Provide the [x, y] coordinate of the cell's center where the given text is located.  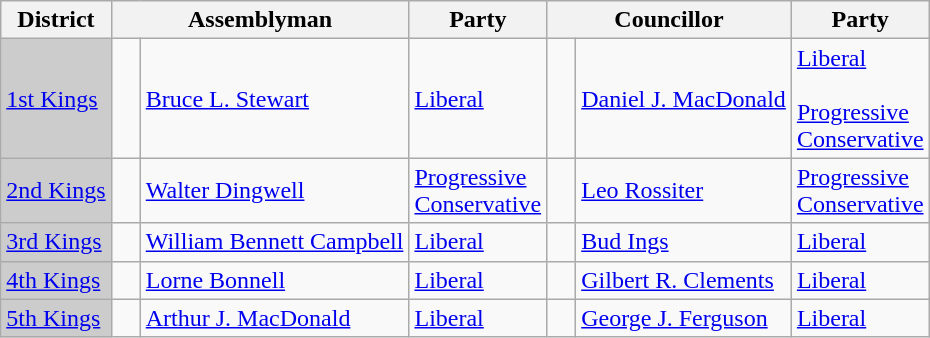
Daniel J. MacDonald [684, 98]
Bruce L. Stewart [274, 98]
4th Kings [56, 280]
Arthur J. MacDonald [274, 318]
Gilbert R. Clements [684, 280]
Leo Rossiter [684, 190]
District [56, 20]
2nd Kings [56, 190]
Lorne Bonnell [274, 280]
5th Kings [56, 318]
George J. Ferguson [684, 318]
Councillor [670, 20]
Assemblyman [260, 20]
Walter Dingwell [274, 190]
3rd Kings [56, 242]
William Bennett Campbell [274, 242]
LiberalProgressive Conservative [860, 98]
1st Kings [56, 98]
Bud Ings [684, 242]
